Detect which cell encompasses the target text, then output its (x, y) center coordinate. 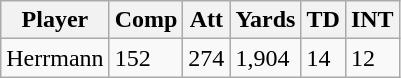
Att (206, 20)
12 (372, 58)
152 (146, 58)
Yards (266, 20)
INT (372, 20)
14 (323, 58)
Comp (146, 20)
TD (323, 20)
Player (55, 20)
274 (206, 58)
Herrmann (55, 58)
1,904 (266, 58)
